Output the [x, y] coordinate of the center of the cell containing the given text.  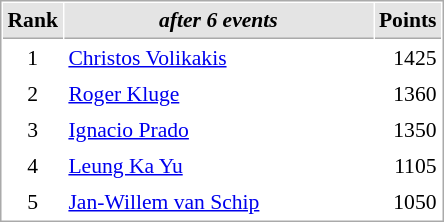
4 [32, 165]
1350 [408, 129]
Ignacio Prado [218, 129]
2 [32, 93]
Points [408, 21]
Rank [32, 21]
1360 [408, 93]
1050 [408, 201]
1425 [408, 57]
3 [32, 129]
after 6 events [218, 21]
Roger Kluge [218, 93]
Jan-Willem van Schip [218, 201]
1105 [408, 165]
Leung Ka Yu [218, 165]
Christos Volikakis [218, 57]
1 [32, 57]
5 [32, 201]
